Find where the given text appears and provide that cell's center as (X, Y) coordinate. 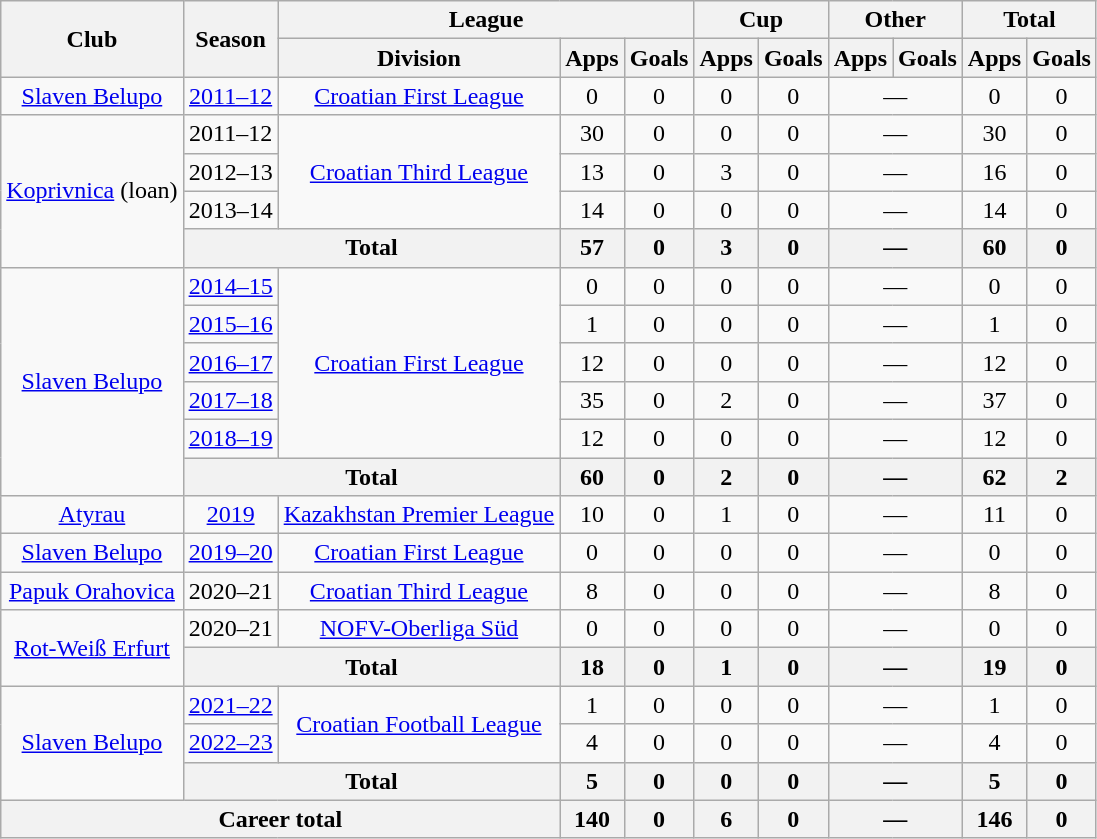
10 (592, 515)
2014–15 (230, 286)
18 (592, 667)
League (486, 20)
Club (92, 39)
2016–17 (230, 362)
2013–14 (230, 210)
Division (419, 58)
16 (994, 172)
140 (592, 819)
Atyrau (92, 515)
35 (592, 400)
2019 (230, 515)
Season (230, 39)
13 (592, 172)
2012–13 (230, 172)
Koprivnica (loan) (92, 191)
Other (895, 20)
2018–19 (230, 438)
2019–20 (230, 553)
2015–16 (230, 324)
62 (994, 477)
2022–23 (230, 743)
2021–22 (230, 705)
Career total (280, 819)
6 (726, 819)
Kazakhstan Premier League (419, 515)
Rot-Weiß Erfurt (92, 648)
37 (994, 400)
Cup (761, 20)
11 (994, 515)
Papuk Orahovica (92, 591)
2017–18 (230, 400)
19 (994, 667)
Croatian Football League (419, 724)
NOFV-Oberliga Süd (419, 629)
146 (994, 819)
57 (592, 248)
